From the cell containing the given text, extract its center point as [X, Y] coordinate. 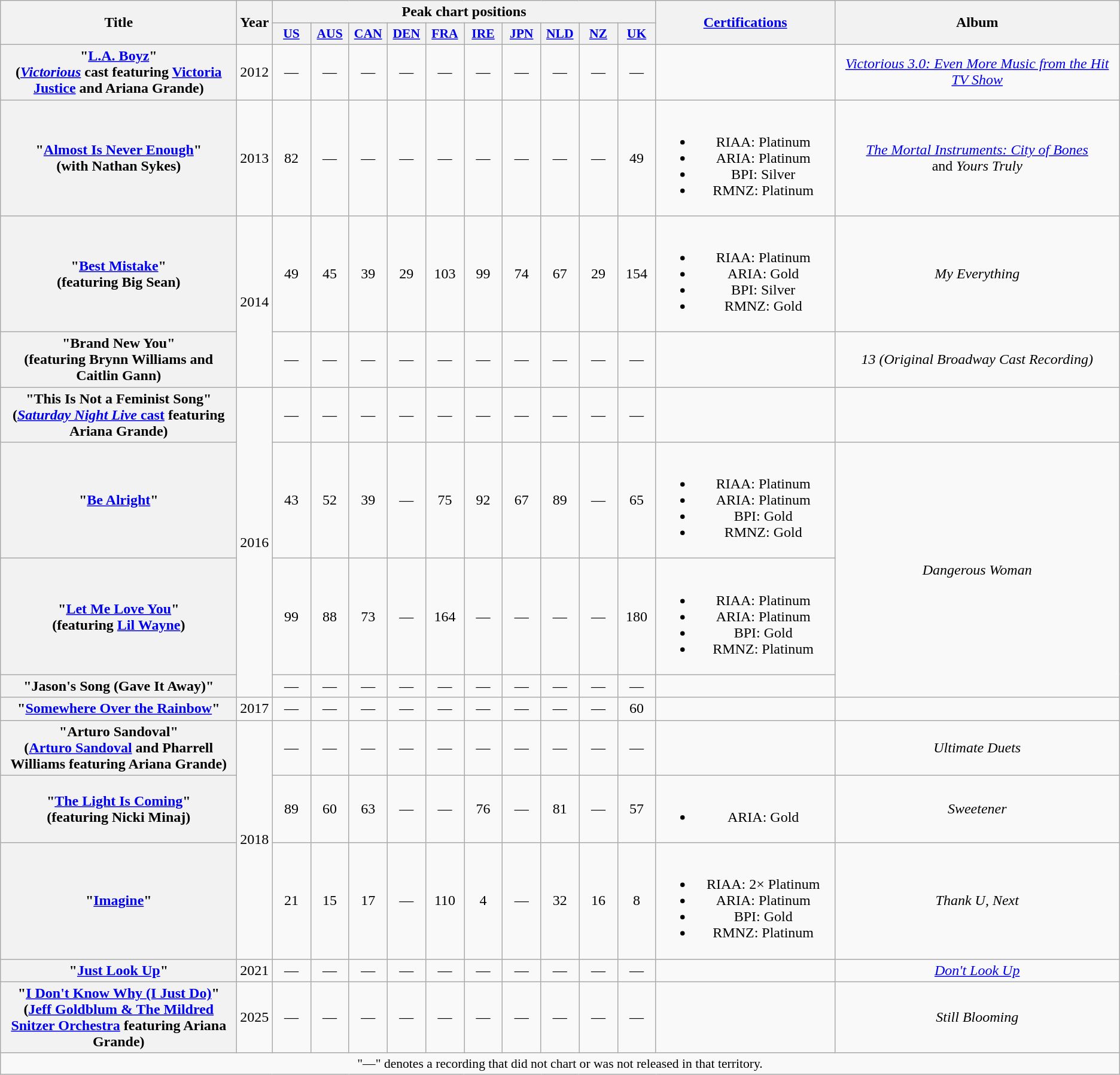
Victorious 3.0: Even More Music from the Hit TV Show [977, 72]
NZ [598, 34]
RIAA: PlatinumARIA: PlatinumBPI: GoldRMNZ: Platinum [745, 617]
2025 [255, 1018]
Certifications [745, 23]
"Almost Is Never Enough"(with Nathan Sykes) [118, 157]
US [291, 34]
2014 [255, 302]
Thank U, Next [977, 901]
74 [522, 274]
110 [445, 901]
32 [560, 901]
164 [445, 617]
75 [445, 500]
DEN [406, 34]
52 [330, 500]
2013 [255, 157]
My Everything [977, 274]
"Arturo Sandoval"(Arturo Sandoval and Pharrell Williams featuring Ariana Grande) [118, 748]
Peak chart positions [464, 12]
"Let Me Love You"(featuring Lil Wayne) [118, 617]
43 [291, 500]
Title [118, 23]
"Somewhere Over the Rainbow" [118, 709]
65 [637, 500]
Ultimate Duets [977, 748]
IRE [483, 34]
76 [483, 809]
"Be Alright" [118, 500]
103 [445, 274]
RIAA: PlatinumARIA: PlatinumBPI: GoldRMNZ: Gold [745, 500]
45 [330, 274]
"I Don't Know Why (I Just Do)"(Jeff Goldblum & The Mildred Snitzer Orchestra featuring Ariana Grande) [118, 1018]
21 [291, 901]
"This Is Not a Feminist Song"(Saturday Night Live cast featuring Ariana Grande) [118, 415]
2017 [255, 709]
8 [637, 901]
Don't Look Up [977, 970]
15 [330, 901]
16 [598, 901]
ARIA: Gold [745, 809]
154 [637, 274]
81 [560, 809]
17 [368, 901]
"L.A. Boyz"(Victorious cast featuring Victoria Justice and Ariana Grande) [118, 72]
Sweetener [977, 809]
RIAA: 2× PlatinumARIA: PlatinumBPI: GoldRMNZ: Platinum [745, 901]
"The Light Is Coming"(featuring Nicki Minaj) [118, 809]
The Mortal Instruments: City of Bonesand Yours Truly [977, 157]
92 [483, 500]
"Jason's Song (Gave It Away)" [118, 686]
"Best Mistake"(featuring Big Sean) [118, 274]
UK [637, 34]
AUS [330, 34]
FRA [445, 34]
63 [368, 809]
Year [255, 23]
"Just Look Up" [118, 970]
RIAA: PlatinumARIA: PlatinumBPI: SilverRMNZ: Platinum [745, 157]
13 (Original Broadway Cast Recording) [977, 360]
Dangerous Woman [977, 570]
Album [977, 23]
RIAA: PlatinumARIA: GoldBPI: SilverRMNZ: Gold [745, 274]
CAN [368, 34]
2016 [255, 542]
2021 [255, 970]
88 [330, 617]
82 [291, 157]
Still Blooming [977, 1018]
4 [483, 901]
"—" denotes a recording that did not chart or was not released in that territory. [560, 1064]
73 [368, 617]
NLD [560, 34]
180 [637, 617]
JPN [522, 34]
"Brand New You"(featuring Brynn Williams and Caitlin Gann) [118, 360]
2012 [255, 72]
2018 [255, 839]
"Imagine" [118, 901]
57 [637, 809]
